Find where the given text appears and provide that cell's center as [x, y] coordinate. 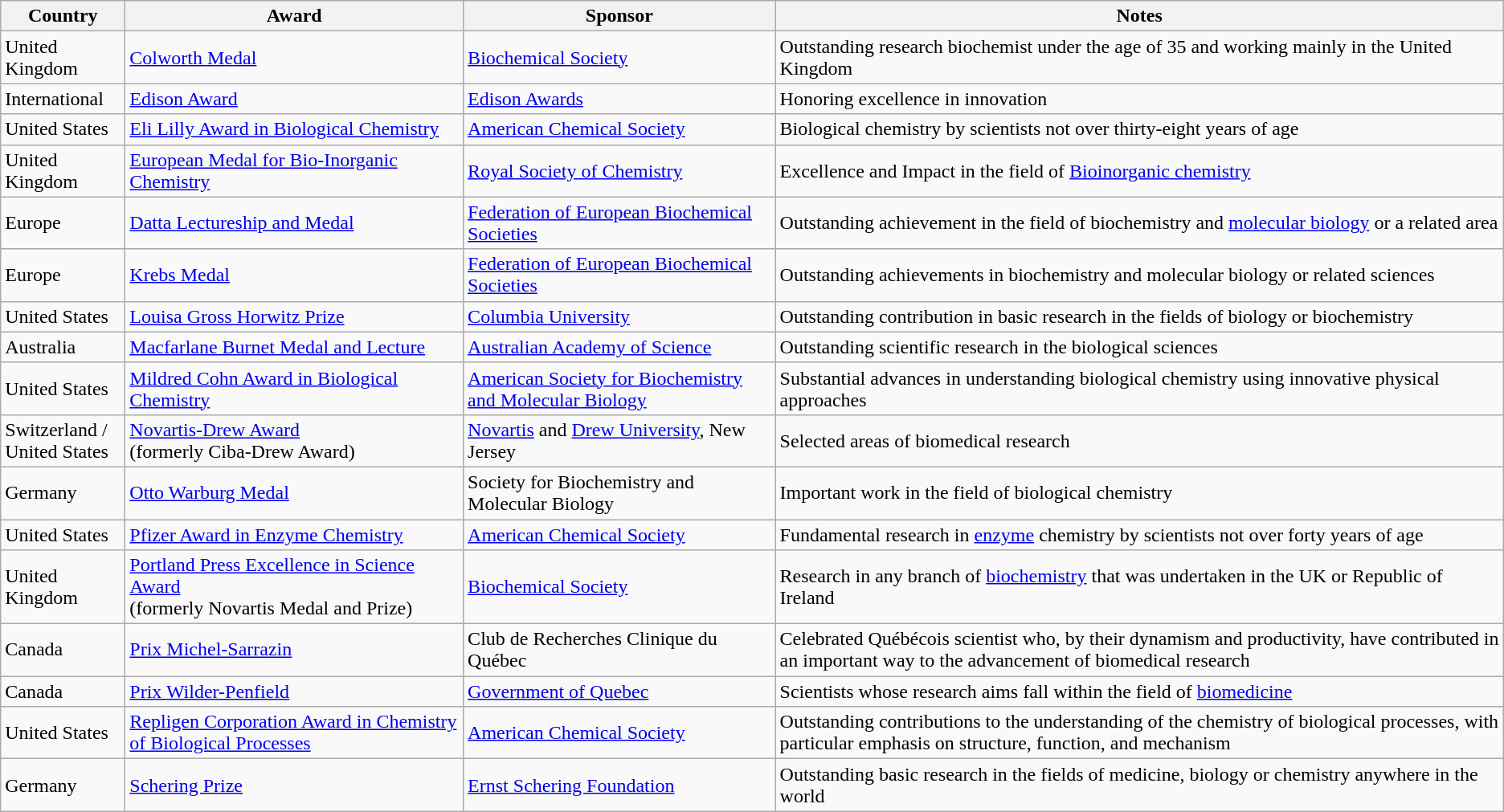
Pfizer Award in Enzyme Chemistry [294, 534]
Otto Warburg Medal [294, 493]
Research in any branch of biochemistry that was undertaken in the UK or Republic of Ireland [1139, 587]
Colworth Medal [294, 58]
Award [294, 16]
Louisa Gross Horwitz Prize [294, 316]
Outstanding achievement in the field of biochemistry and molecular biology or a related area [1139, 223]
Edison Awards [619, 99]
International [63, 99]
Datta Lectureship and Medal [294, 223]
Honoring excellence in innovation [1139, 99]
Outstanding achievements in biochemistry and molecular biology or related sciences [1139, 275]
Macfarlane Burnet Medal and Lecture [294, 347]
Selected areas of biomedical research [1139, 440]
American Society for Biochemistry and Molecular Biology [619, 389]
Novartis-Drew Award (formerly Ciba-Drew Award) [294, 440]
Notes [1139, 16]
Country [63, 16]
Schering Prize [294, 785]
Outstanding contribution in basic research in the fields of biology or biochemistry [1139, 316]
Outstanding scientific research in the biological sciences [1139, 347]
Outstanding basic research in the fields of medicine, biology or chemistry anywhere in the world [1139, 785]
Fundamental research in enzyme chemistry by scientists not over forty years of age [1139, 534]
Portland Press Excellence in Science Award (formerly Novartis Medal and Prize) [294, 587]
Edison Award [294, 99]
Eli Lilly Award in Biological Chemistry [294, 129]
Prix Wilder-Penfield [294, 692]
Excellence and Impact in the field of Bioinorganic chemistry [1139, 170]
Substantial advances in understanding biological chemistry using innovative physical approaches [1139, 389]
Prix Michel-Sarrazin [294, 651]
Important work in the field of biological chemistry [1139, 493]
Krebs Medal [294, 275]
Sponsor [619, 16]
Novartis and Drew University, New Jersey [619, 440]
Government of Quebec [619, 692]
Switzerland / United States [63, 440]
Columbia University [619, 316]
Club de Recherches Clinique du Québec [619, 651]
Repligen Corporation Award in Chemistry of Biological Processes [294, 732]
European Medal for Bio-Inorganic Chemistry [294, 170]
Scientists whose research aims fall within the field of biomedicine [1139, 692]
Australia [63, 347]
Biological chemistry by scientists not over thirty-eight years of age [1139, 129]
Australian Academy of Science [619, 347]
Society for Biochemistry and Molecular Biology [619, 493]
Mildred Cohn Award in Biological Chemistry [294, 389]
Outstanding research biochemist under the age of 35 and working mainly in the United Kingdom [1139, 58]
Royal Society of Chemistry [619, 170]
Ernst Schering Foundation [619, 785]
